Pinpoint the cell where the given text exists, returning its [x, y] midpoint coordinate. 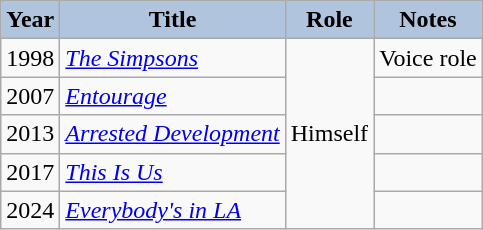
Title [172, 20]
Notes [428, 20]
The Simpsons [172, 58]
Role [329, 20]
2017 [30, 172]
2007 [30, 96]
Arrested Development [172, 134]
This Is Us [172, 172]
Voice role [428, 58]
2013 [30, 134]
Year [30, 20]
1998 [30, 58]
Everybody's in LA [172, 210]
Entourage [172, 96]
Himself [329, 134]
2024 [30, 210]
